Capture the cell that displays the provided text and extract its (x, y) central coordinate. 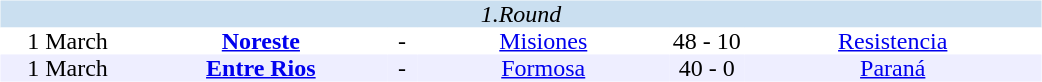
Misiones (544, 42)
1.Round (520, 14)
Entre Rios (262, 68)
Paraná (893, 68)
Noreste (262, 42)
Formosa (544, 68)
40 - 0 (707, 68)
48 - 10 (707, 42)
Resistencia (893, 42)
